Output the (X, Y) coordinate of the center of the cell containing the given text.  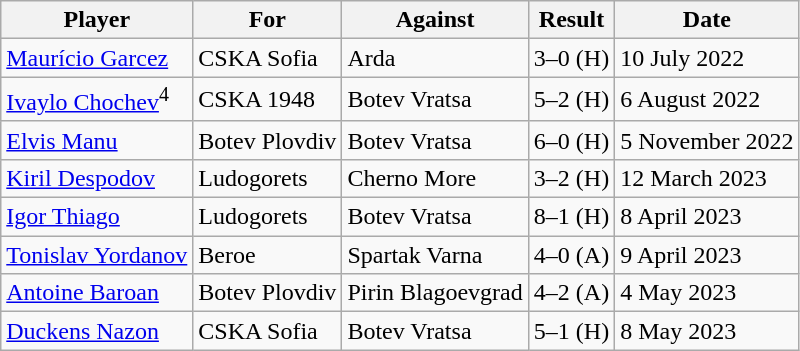
9 April 2023 (707, 255)
Date (707, 20)
Maurício Garcez (97, 58)
6–0 (H) (571, 140)
Tonislav Yordanov (97, 255)
5–2 (H) (571, 100)
Kiril Despodov (97, 178)
Against (435, 20)
Player (97, 20)
For (268, 20)
5 November 2022 (707, 140)
4–0 (A) (571, 255)
3–2 (H) (571, 178)
8 April 2023 (707, 217)
4–2 (A) (571, 293)
4 May 2023 (707, 293)
Duckens Nazon (97, 331)
3–0 (H) (571, 58)
Spartak Varna (435, 255)
8 May 2023 (707, 331)
CSKA 1948 (268, 100)
6 August 2022 (707, 100)
Beroe (268, 255)
Antoine Baroan (97, 293)
5–1 (H) (571, 331)
Result (571, 20)
Elvis Manu (97, 140)
10 July 2022 (707, 58)
Cherno More (435, 178)
Igor Thiago (97, 217)
Ivaylo Chochev4 (97, 100)
Arda (435, 58)
12 March 2023 (707, 178)
8–1 (H) (571, 217)
Pirin Blagoevgrad (435, 293)
